For the text-containing cell, return its midpoint in [X, Y] coordinate format. 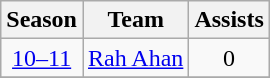
Season [42, 20]
10–11 [42, 58]
Assists [229, 20]
0 [229, 58]
Rah Ahan [135, 58]
Team [135, 20]
